Identify which cell holds the provided text, then report its (x, y) central coordinate. 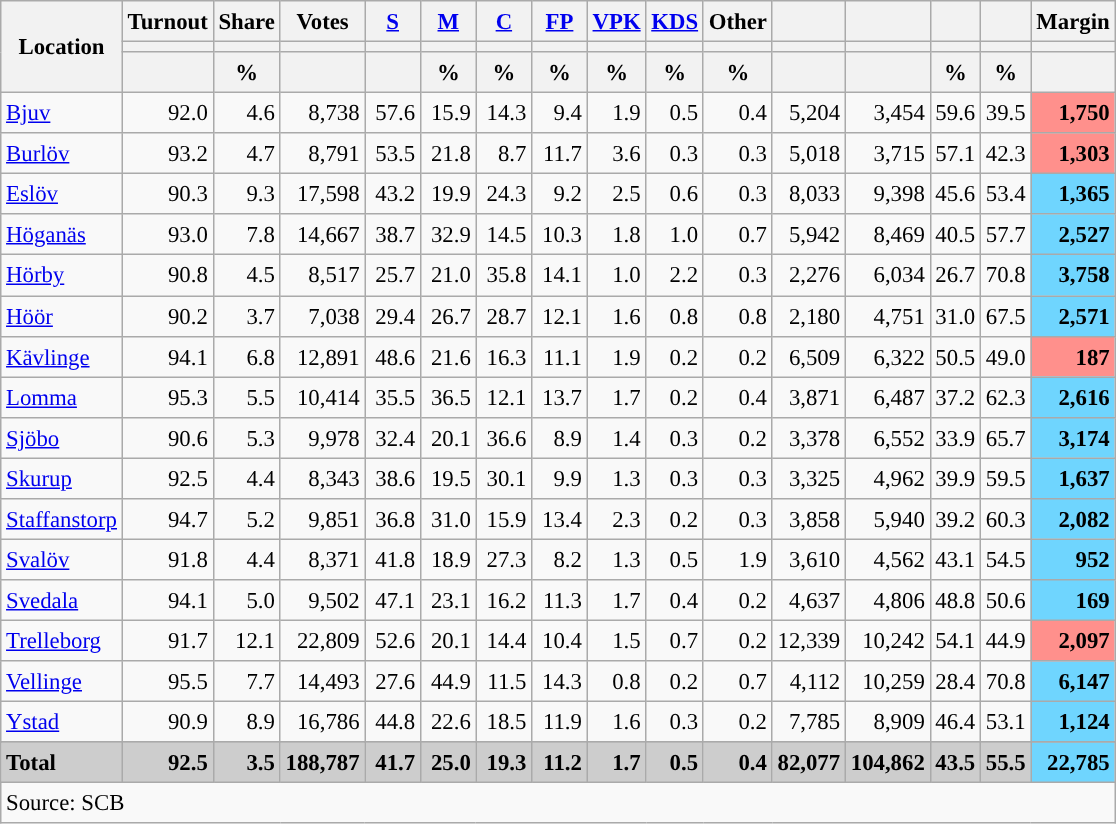
VPK (616, 22)
62.3 (1006, 398)
50.5 (955, 356)
Lomma (62, 398)
16.2 (504, 600)
Eslöv (62, 194)
35.8 (504, 276)
59.6 (955, 114)
67.5 (1006, 316)
1,365 (1073, 194)
11.2 (560, 762)
10,414 (322, 398)
1,750 (1073, 114)
38.7 (393, 234)
9,398 (888, 194)
57.1 (955, 154)
9.9 (560, 478)
Hörby (62, 276)
44.8 (393, 722)
8,371 (322, 560)
Höör (62, 316)
1,303 (1073, 154)
46.4 (955, 722)
8,909 (888, 722)
14,493 (322, 682)
Turnout (168, 22)
Burlöv (62, 154)
13.4 (560, 520)
38.6 (393, 478)
36.6 (504, 438)
Höganäs (62, 234)
9.4 (560, 114)
8,791 (322, 154)
8,517 (322, 276)
1.5 (616, 640)
10.4 (560, 640)
6,147 (1073, 682)
21.0 (448, 276)
53.4 (1006, 194)
6,034 (888, 276)
24.3 (504, 194)
4,806 (888, 600)
14.4 (504, 640)
27.6 (393, 682)
36.5 (448, 398)
FP (560, 22)
5.0 (246, 600)
S (393, 22)
18.9 (448, 560)
18.5 (504, 722)
39.9 (955, 478)
54.5 (1006, 560)
9.3 (246, 194)
5,940 (888, 520)
6.8 (246, 356)
13.7 (560, 398)
4,112 (808, 682)
43.5 (955, 762)
2.3 (616, 520)
3,715 (888, 154)
2,097 (1073, 640)
4.5 (246, 276)
7.8 (246, 234)
187 (1073, 356)
23.1 (448, 600)
10,242 (888, 640)
4,637 (808, 600)
53.5 (393, 154)
1.8 (616, 234)
12,891 (322, 356)
28.7 (504, 316)
48.8 (955, 600)
90.2 (168, 316)
5,204 (808, 114)
5.3 (246, 438)
Margin (1073, 22)
KDS (674, 22)
Svedala (62, 600)
Share (246, 22)
21.6 (448, 356)
4,562 (888, 560)
36.8 (393, 520)
3,758 (1073, 276)
M (448, 22)
21.8 (448, 154)
1,124 (1073, 722)
4,751 (888, 316)
9,978 (322, 438)
42.3 (1006, 154)
32.9 (448, 234)
47.1 (393, 600)
3.5 (246, 762)
Votes (322, 22)
4,962 (888, 478)
7,038 (322, 316)
35.5 (393, 398)
9,502 (322, 600)
19.3 (504, 762)
41.7 (393, 762)
2,276 (808, 276)
2,180 (808, 316)
104,862 (888, 762)
95.3 (168, 398)
12,339 (808, 640)
82,077 (808, 762)
33.9 (955, 438)
91.8 (168, 560)
90.3 (168, 194)
1,637 (1073, 478)
3.6 (616, 154)
Kävlinge (62, 356)
17,598 (322, 194)
48.6 (393, 356)
7.7 (246, 682)
55.5 (1006, 762)
6,509 (808, 356)
Trelleborg (62, 640)
93.2 (168, 154)
50.6 (1006, 600)
5.2 (246, 520)
Vellinge (62, 682)
93.0 (168, 234)
2,571 (1073, 316)
3,174 (1073, 438)
14.1 (560, 276)
Total (62, 762)
52.6 (393, 640)
3,325 (808, 478)
11.1 (560, 356)
25.0 (448, 762)
169 (1073, 600)
0.6 (674, 194)
3,454 (888, 114)
8,343 (322, 478)
14,667 (322, 234)
11.3 (560, 600)
7,785 (808, 722)
39.5 (1006, 114)
14.5 (504, 234)
1.4 (616, 438)
2,082 (1073, 520)
54.1 (955, 640)
90.8 (168, 276)
11.5 (504, 682)
11.7 (560, 154)
10,259 (888, 682)
9,851 (322, 520)
45.6 (955, 194)
3,858 (808, 520)
952 (1073, 560)
22.6 (448, 722)
94.7 (168, 520)
41.8 (393, 560)
95.5 (168, 682)
3,871 (808, 398)
37.2 (955, 398)
9.2 (560, 194)
22,785 (1073, 762)
5.5 (246, 398)
5,018 (808, 154)
3,378 (808, 438)
32.4 (393, 438)
65.7 (1006, 438)
92.0 (168, 114)
59.5 (1006, 478)
60.3 (1006, 520)
6,552 (888, 438)
29.4 (393, 316)
8.7 (504, 154)
8,738 (322, 114)
30.1 (504, 478)
2.2 (674, 276)
Svalöv (62, 560)
Other (738, 22)
5,942 (808, 234)
90.6 (168, 438)
Location (62, 47)
49.0 (1006, 356)
2.5 (616, 194)
C (504, 22)
57.7 (1006, 234)
39.2 (955, 520)
6,322 (888, 356)
25.7 (393, 276)
3.7 (246, 316)
53.1 (1006, 722)
Ystad (62, 722)
6,487 (888, 398)
Sjöbo (62, 438)
3,610 (808, 560)
16,786 (322, 722)
57.6 (393, 114)
8,469 (888, 234)
Bjuv (62, 114)
2,527 (1073, 234)
10.3 (560, 234)
16.3 (504, 356)
11.9 (560, 722)
2,616 (1073, 398)
90.9 (168, 722)
4.7 (246, 154)
19.9 (448, 194)
188,787 (322, 762)
Skurup (62, 478)
43.1 (955, 560)
8.2 (560, 560)
Staffanstorp (62, 520)
27.3 (504, 560)
22,809 (322, 640)
8,033 (808, 194)
Source: SCB (558, 804)
40.5 (955, 234)
19.5 (448, 478)
28.4 (955, 682)
43.2 (393, 194)
91.7 (168, 640)
4.6 (246, 114)
